Provide the (X, Y) coordinate of the cell's center where the given text is located.  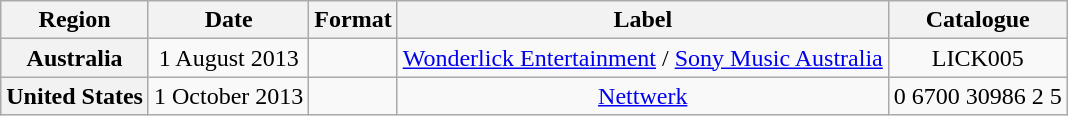
United States (75, 96)
Region (75, 20)
Nettwerk (642, 96)
1 August 2013 (228, 58)
Catalogue (978, 20)
Date (228, 20)
LICK005 (978, 58)
Format (353, 20)
0 6700 30986 2 5 (978, 96)
1 October 2013 (228, 96)
Label (642, 20)
Wonderlick Entertainment / Sony Music Australia (642, 58)
Australia (75, 58)
